Output the [x, y] coordinate of the center of the cell containing the given text.  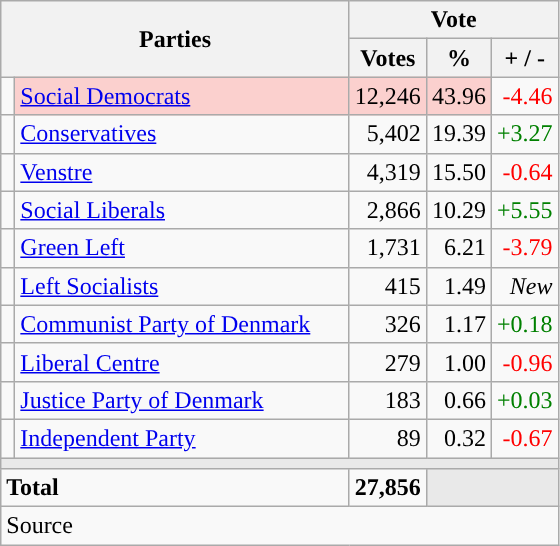
89 [388, 438]
-0.67 [524, 438]
12,246 [388, 96]
415 [388, 286]
Total [176, 488]
5,402 [388, 134]
% [458, 58]
Green Left [182, 248]
2,866 [388, 210]
1.49 [458, 286]
15.50 [458, 172]
Source [280, 526]
10.29 [458, 210]
1,731 [388, 248]
-0.64 [524, 172]
19.39 [458, 134]
Social Democrats [182, 96]
Independent Party [182, 438]
Parties [176, 39]
326 [388, 324]
1.17 [458, 324]
+0.18 [524, 324]
Venstre [182, 172]
Liberal Centre [182, 362]
0.32 [458, 438]
43.96 [458, 96]
+ / - [524, 58]
Social Liberals [182, 210]
+5.55 [524, 210]
183 [388, 400]
Vote [454, 20]
-3.79 [524, 248]
0.66 [458, 400]
Conservatives [182, 134]
-4.46 [524, 96]
+0.03 [524, 400]
Communist Party of Denmark [182, 324]
Votes [388, 58]
279 [388, 362]
27,856 [388, 488]
Left Socialists [182, 286]
New [524, 286]
Justice Party of Denmark [182, 400]
4,319 [388, 172]
-0.96 [524, 362]
+3.27 [524, 134]
1.00 [458, 362]
6.21 [458, 248]
